Return the [X, Y] coordinate for the center point of the cell that contains the specified text.  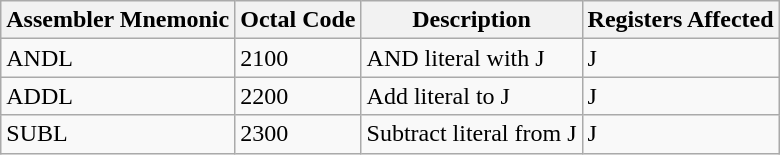
Assembler Mnemonic [118, 20]
ADDL [118, 96]
SUBL [118, 134]
Registers Affected [680, 20]
Add literal to J [472, 96]
2300 [298, 134]
AND literal with J [472, 58]
Octal Code [298, 20]
Description [472, 20]
ANDL [118, 58]
Subtract literal from J [472, 134]
2200 [298, 96]
2100 [298, 58]
